Capture the cell that displays the provided text and extract its [x, y] central coordinate. 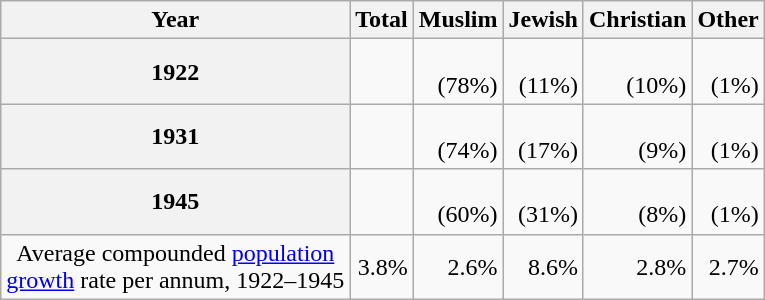
(9%) [637, 136]
Christian [637, 20]
2.8% [637, 266]
Muslim [458, 20]
Average compounded populationgrowth rate per annum, 1922–1945 [176, 266]
Other [728, 20]
(31%) [543, 202]
1931 [176, 136]
(17%) [543, 136]
(10%) [637, 72]
(11%) [543, 72]
3.8% [382, 266]
Year [176, 20]
1945 [176, 202]
8.6% [543, 266]
(8%) [637, 202]
(74%) [458, 136]
Total [382, 20]
Jewish [543, 20]
1922 [176, 72]
(60%) [458, 202]
2.7% [728, 266]
(78%) [458, 72]
2.6% [458, 266]
